Pinpoint the cell where the given text exists, returning its (X, Y) midpoint coordinate. 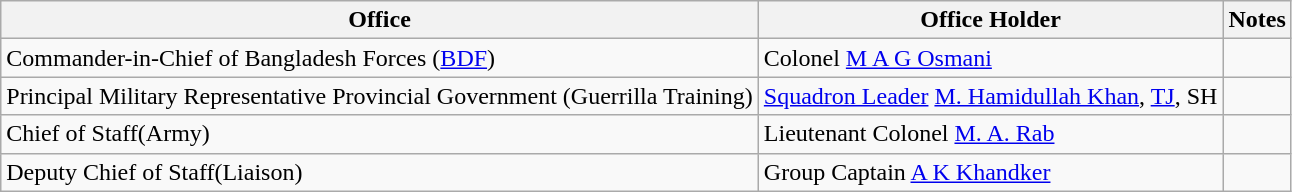
Deputy Chief of Staff(Liaison) (380, 172)
Commander-in-Chief of Bangladesh Forces (BDF) (380, 58)
Principal Military Representative Provincial Government (Guerrilla Training) (380, 96)
Notes (1257, 20)
Chief of Staff(Army) (380, 134)
Colonel M A G Osmani (990, 58)
Office (380, 20)
Lieutenant Colonel M. A. Rab (990, 134)
Office Holder (990, 20)
Group Captain A K Khandker (990, 172)
Squadron Leader M. Hamidullah Khan, TJ, SH (990, 96)
